Scan for the cell matching the given text and deliver its (X, Y) coordinate at center. 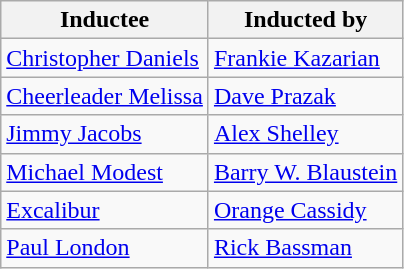
Jimmy Jacobs (105, 134)
Paul London (105, 248)
Rick Bassman (305, 248)
Michael Modest (105, 172)
Alex Shelley (305, 134)
Frankie Kazarian (305, 58)
Christopher Daniels (105, 58)
Cheerleader Melissa (105, 96)
Inducted by (305, 20)
Dave Prazak (305, 96)
Excalibur (105, 210)
Orange Cassidy (305, 210)
Inductee (105, 20)
Barry W. Blaustein (305, 172)
